Detect which cell encompasses the target text, then output its [x, y] center coordinate. 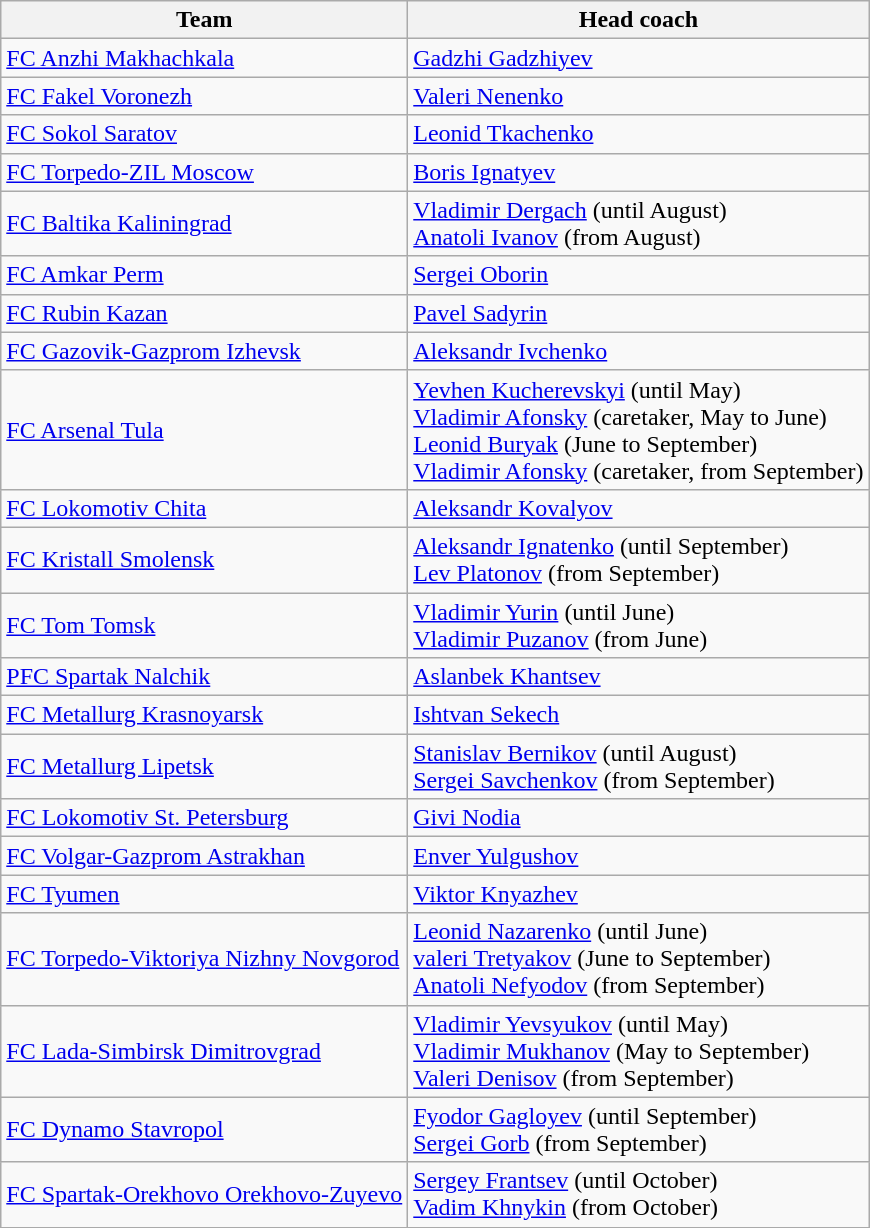
FC Gazovik-Gazprom Izhevsk [204, 351]
Givi Nodia [638, 818]
FC Rubin Kazan [204, 313]
FC Torpedo-Viktoriya Nizhny Novgorod [204, 959]
FC Sokol Saratov [204, 134]
FC Arsenal Tula [204, 430]
Valeri Nenenko [638, 96]
Leonid Tkachenko [638, 134]
FC Metallurg Krasnoyarsk [204, 715]
Gadzhi Gadzhiyev [638, 58]
Ishtvan Sekech [638, 715]
Aleksandr Ivchenko [638, 351]
Vladimir Yurin (until June)Vladimir Puzanov (from June) [638, 624]
FC Baltika Kaliningrad [204, 224]
FC Volgar-Gazprom Astrakhan [204, 856]
Sergei Oborin [638, 275]
FC Torpedo-ZIL Moscow [204, 172]
Viktor Knyazhev [638, 894]
FC Metallurg Lipetsk [204, 766]
Fyodor Gagloyev (until September)Sergei Gorb (from September) [638, 1130]
Boris Ignatyev [638, 172]
Aleksandr Ignatenko (until September)Lev Platonov (from September) [638, 560]
FC Anzhi Makhachkala [204, 58]
Vladimir Yevsyukov (until May)Vladimir Mukhanov (May to September)Valeri Denisov (from September) [638, 1051]
FC Spartak-Orekhovo Orekhovo-Zuyevo [204, 1194]
FC Lada-Simbirsk Dimitrovgrad [204, 1051]
PFC Spartak Nalchik [204, 677]
FC Lokomotiv Chita [204, 508]
FC Amkar Perm [204, 275]
Aslanbek Khantsev [638, 677]
Stanislav Bernikov (until August)Sergei Savchenkov (from September) [638, 766]
Vladimir Dergach (until August)Anatoli Ivanov (from August) [638, 224]
FC Fakel Voronezh [204, 96]
Leonid Nazarenko (until June)valeri Tretyakov (June to September)Anatoli Nefyodov (from September) [638, 959]
Enver Yulgushov [638, 856]
Aleksandr Kovalyov [638, 508]
Sergey Frantsev (until October)Vadim Khnykin (from October) [638, 1194]
Head coach [638, 20]
Team [204, 20]
FC Tyumen [204, 894]
FC Dynamo Stavropol [204, 1130]
Pavel Sadyrin [638, 313]
FC Kristall Smolensk [204, 560]
FC Tom Tomsk [204, 624]
FC Lokomotiv St. Petersburg [204, 818]
